For the text-containing cell, return its midpoint in (X, Y) coordinate format. 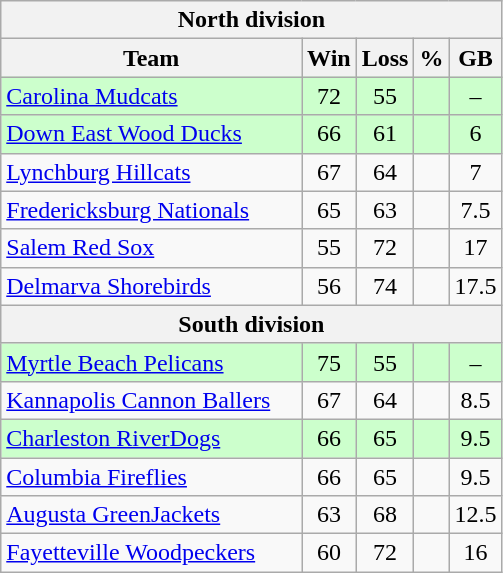
60 (330, 553)
Delmarva Shorebirds (152, 286)
8.5 (476, 400)
Team (152, 58)
75 (330, 362)
Loss (385, 58)
Down East Wood Ducks (152, 134)
Lynchburg Hillcats (152, 172)
7.5 (476, 210)
17.5 (476, 286)
North division (252, 20)
Salem Red Sox (152, 248)
74 (385, 286)
% (432, 58)
6 (476, 134)
Fredericksburg Nationals (152, 210)
Augusta GreenJackets (152, 515)
16 (476, 553)
12.5 (476, 515)
7 (476, 172)
Win (330, 58)
56 (330, 286)
68 (385, 515)
17 (476, 248)
Fayetteville Woodpeckers (152, 553)
61 (385, 134)
Columbia Fireflies (152, 477)
Charleston RiverDogs (152, 438)
Myrtle Beach Pelicans (152, 362)
Kannapolis Cannon Ballers (152, 400)
Carolina Mudcats (152, 96)
GB (476, 58)
South division (252, 324)
